Pinpoint the cell where the given text exists, returning its (X, Y) midpoint coordinate. 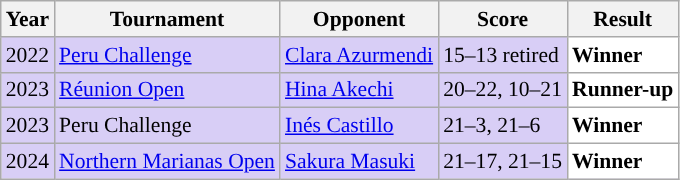
2024 (28, 162)
Inés Castillo (359, 126)
Northern Marianas Open (167, 162)
Sakura Masuki (359, 162)
Opponent (359, 19)
2022 (28, 55)
Hina Akechi (359, 90)
Réunion Open (167, 90)
Score (502, 19)
Year (28, 19)
21–17, 21–15 (502, 162)
Clara Azurmendi (359, 55)
Tournament (167, 19)
21–3, 21–6 (502, 126)
20–22, 10–21 (502, 90)
Runner-up (622, 90)
15–13 retired (502, 55)
Result (622, 19)
